Capture the cell that displays the provided text and extract its (X, Y) central coordinate. 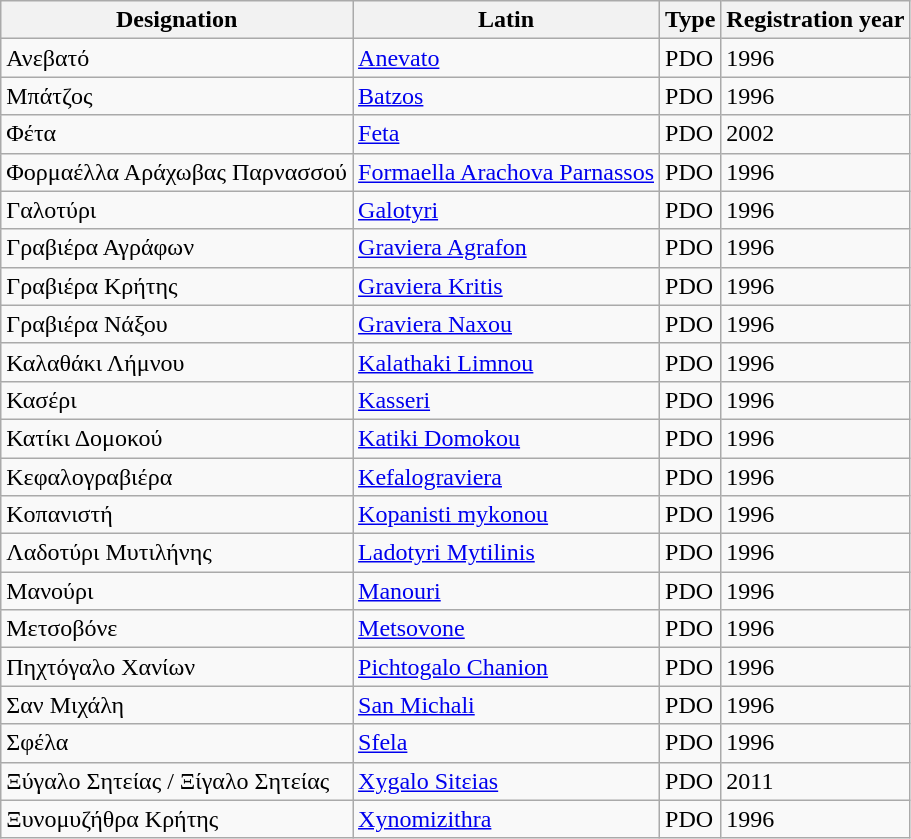
Metsovone (506, 629)
Μανούρι (177, 591)
Κοπανιστή (177, 515)
Ladotyri Mytilinis (506, 553)
San Michali (506, 705)
2002 (816, 134)
Μετσοβόνε (177, 629)
Ξύγαλο Σητείας / Ξίγαλο Σητείας (177, 781)
Σαν Μιχάλη (177, 705)
Sfela (506, 743)
Γραβιέρα Νάξου (177, 324)
Formaella Arachova Parnassos (506, 172)
Kalathaki Limnou (506, 362)
Batzos (506, 96)
Μπάτζος (177, 96)
Γαλοτύρι (177, 210)
Katiki Domokou (506, 438)
Pichtogalo Chanion (506, 667)
Anevato (506, 58)
Γραβιέρα Κρήτης (177, 286)
Kopanisti mykonou (506, 515)
Designation (177, 20)
Graviera Naxou (506, 324)
Xygalo Sitεias (506, 781)
Graviera Agrafon (506, 248)
Kefalograviera (506, 477)
Kasseri (506, 400)
Καλαθάκι Λήμνου (177, 362)
Galotyri (506, 210)
Latin (506, 20)
Λαδοτύρι Μυτιλήνης (177, 553)
2011 (816, 781)
Φορμαέλλα Αράχωβας Παρνασσού (177, 172)
Ανεβατό (177, 58)
Κεφαλογραβιέρα (177, 477)
Manouri (506, 591)
Xynomizithra (506, 819)
Type (690, 20)
Πηχτόγαλο Χανίων (177, 667)
Feta (506, 134)
Registration year (816, 20)
Σφέλα (177, 743)
Ξυνομυζήθρα Κρήτης (177, 819)
Γραβιέρα Αγράφων (177, 248)
Κασέρι (177, 400)
Φέτα (177, 134)
Graviera Kritis (506, 286)
Κατίκι Δομοκού (177, 438)
